Return (x, y) of the center of cell containing provided text 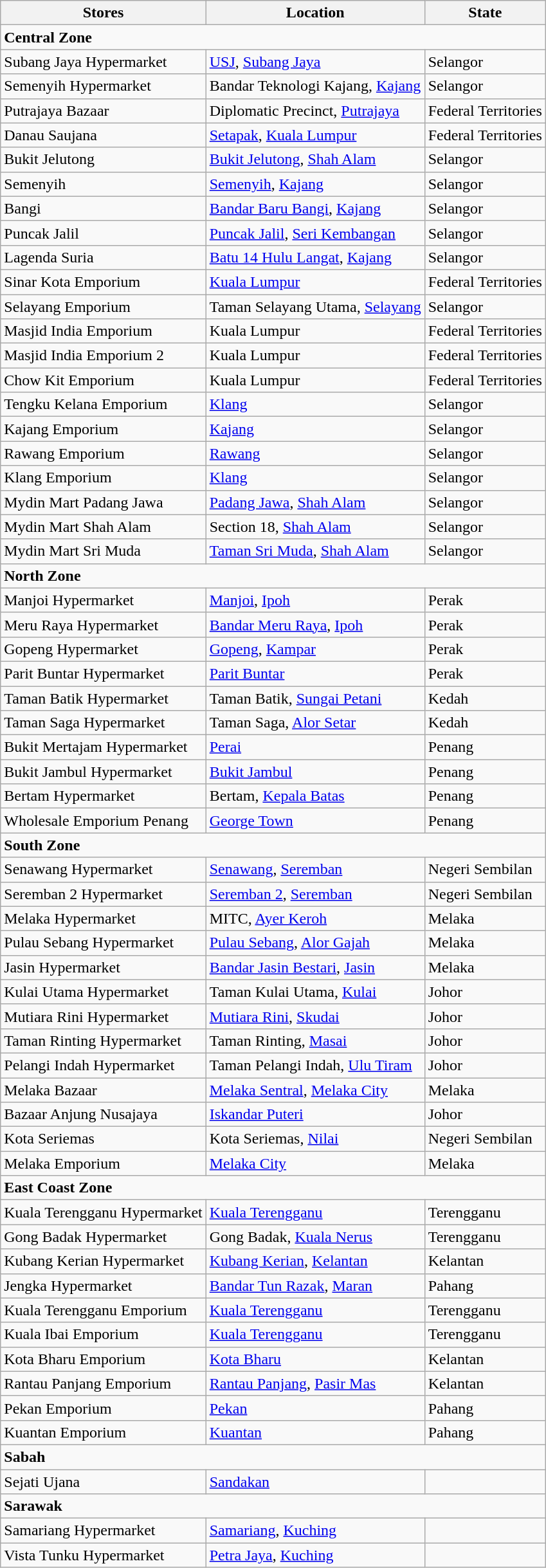
Taman Sri Muda, Shah Alam (315, 551)
Jengka Hypermarket (103, 1286)
Rawang (315, 453)
Pulau Sebang Hypermarket (103, 943)
Pekan Emporium (103, 1408)
Chow Kit Emporium (103, 380)
Samariang, Kuching (315, 1531)
Bertam, Kepala Batas (315, 796)
Selayang Emporium (103, 307)
Melaka Bazaar (103, 1090)
Senawang Hypermarket (103, 870)
Bandar Teknologi Kajang, Kajang (315, 86)
Kubang Kerian Hypermarket (103, 1261)
Klang Emporium (103, 478)
Meru Raya Hypermarket (103, 624)
Taman Batik Hypermarket (103, 698)
Taman Rinting, Masai (315, 1041)
Lagenda Suria (103, 257)
State (485, 13)
Sarawak (273, 1506)
Stores (103, 13)
Kota Bharu (315, 1359)
Central Zone (273, 37)
Mutiara Rini, Skudai (315, 1016)
Mydin Mart Sri Muda (103, 551)
Bandar Tun Razak, Maran (315, 1286)
Mutiara Rini Hypermarket (103, 1016)
Bukit Jelutong (103, 160)
Masjid India Emporium 2 (103, 356)
Manjoi, Ipoh (315, 600)
Mydin Mart Padang Jawa (103, 502)
Mydin Mart Shah Alam (103, 527)
Section 18, Shah Alam (315, 527)
Jasin Hypermarket (103, 967)
Kota Seriemas (103, 1139)
Kajang (315, 429)
Taman Saga, Alor Setar (315, 723)
Sabah (273, 1457)
Bandar Jasin Bestari, Jasin (315, 967)
Semenyih Hypermarket (103, 86)
Kulai Utama Hypermarket (103, 992)
Diplomatic Precinct, Putrajaya (315, 111)
Bazaar Anjung Nusajaya (103, 1115)
Vista Tunku Hypermarket (103, 1555)
Pulau Sebang, Alor Gajah (315, 943)
Setapak, Kuala Lumpur (315, 135)
Rantau Panjang, Pasir Mas (315, 1383)
Bukit Mertajam Hypermarket (103, 747)
Kubang Kerian, Kelantan (315, 1261)
Iskandar Puteri (315, 1115)
Masjid India Emporium (103, 331)
Petra Jaya, Kuching (315, 1555)
MITC, Ayer Keroh (315, 918)
Sandakan (315, 1481)
Taman Pelangi Indah, Ulu Tiram (315, 1065)
Padang Jawa, Shah Alam (315, 502)
Kota Bharu Emporium (103, 1359)
Puncak Jalil, Seri Kembangan (315, 233)
Parit Buntar (315, 673)
Melaka Hypermarket (103, 918)
Melaka Emporium (103, 1163)
Bukit Jambul (315, 772)
Rantau Panjang Emporium (103, 1383)
Gopeng, Kampar (315, 649)
Kota Seriemas, Nilai (315, 1139)
East Coast Zone (273, 1188)
Pelangi Indah Hypermarket (103, 1065)
Kuala Terengganu Emporium (103, 1310)
Bangi (103, 208)
Seremban 2, Seremban (315, 894)
Puncak Jalil (103, 233)
Kajang Emporium (103, 429)
Pekan (315, 1408)
Bertam Hypermarket (103, 796)
Gong Badak Hypermarket (103, 1237)
Parit Buntar Hypermarket (103, 673)
Putrajaya Bazaar (103, 111)
Melaka Sentral, Melaka City (315, 1090)
Semenyih, Kajang (315, 184)
Samariang Hypermarket (103, 1531)
Wholesale Emporium Penang (103, 821)
Kuantan Emporium (103, 1432)
Taman Batik, Sungai Petani (315, 698)
Melaka City (315, 1163)
Kuala Ibai Emporium (103, 1335)
Taman Kulai Utama, Kulai (315, 992)
Manjoi Hypermarket (103, 600)
Bukit Jambul Hypermarket (103, 772)
Danau Saujana (103, 135)
Gopeng Hypermarket (103, 649)
Bukit Jelutong, Shah Alam (315, 160)
Bandar Meru Raya, Ipoh (315, 624)
South Zone (273, 845)
USJ, Subang Jaya (315, 62)
Taman Selayang Utama, Selayang (315, 307)
George Town (315, 821)
Senawang, Seremban (315, 870)
Taman Rinting Hypermarket (103, 1041)
Location (315, 13)
Batu 14 Hulu Langat, Kajang (315, 257)
Perai (315, 747)
Taman Saga Hypermarket (103, 723)
Tengku Kelana Emporium (103, 405)
Gong Badak, Kuala Nerus (315, 1237)
Sinar Kota Emporium (103, 282)
Kuala Terengganu Hypermarket (103, 1212)
Kuantan (315, 1432)
Semenyih (103, 184)
Sejati Ujana (103, 1481)
Subang Jaya Hypermarket (103, 62)
Bandar Baru Bangi, Kajang (315, 208)
Rawang Emporium (103, 453)
North Zone (273, 576)
Seremban 2 Hypermarket (103, 894)
